Search for the cell housing the specified text and yield its [X, Y] center coordinate. 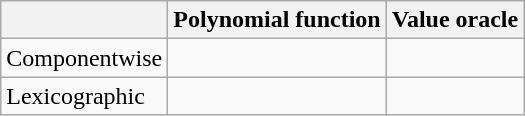
Componentwise [84, 58]
Lexicographic [84, 96]
Polynomial function [277, 20]
Value oracle [454, 20]
